Return [x, y] of the center of cell containing provided text 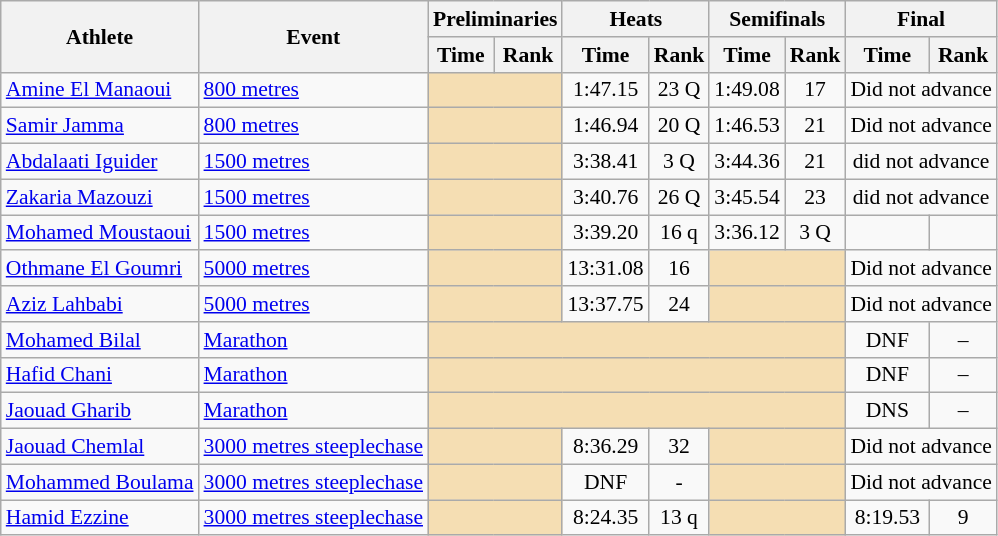
3:39.20 [605, 233]
Othmane El Goumri [100, 269]
3:36.12 [746, 233]
32 [680, 447]
Mohamed Moustaoui [100, 233]
Jaouad Chemlal [100, 447]
Amine El Manaoui [100, 90]
Mohamed Bilal [100, 340]
Mohammed Boulama [100, 482]
DNS [887, 411]
1:47.15 [605, 90]
3:40.76 [605, 197]
Event [314, 36]
Jaouad Gharib [100, 411]
1:49.08 [746, 90]
Preliminaries [495, 19]
1:46.94 [605, 126]
24 [680, 304]
Heats [636, 19]
8:19.53 [887, 518]
13:31.08 [605, 269]
Hamid Ezzine [100, 518]
Final [921, 19]
- [680, 482]
Abdalaati Iguider [100, 162]
8:36.29 [605, 447]
Samir Jamma [100, 126]
3:38.41 [605, 162]
23 Q [680, 90]
1:46.53 [746, 126]
16 q [680, 233]
13 q [680, 518]
3:45.54 [746, 197]
9 [962, 518]
Aziz Lahbabi [100, 304]
16 [680, 269]
Semifinals [777, 19]
8:24.35 [605, 518]
13:37.75 [605, 304]
Athlete [100, 36]
3:44.36 [746, 162]
23 [816, 197]
Zakaria Mazouzi [100, 197]
Hafid Chani [100, 375]
20 Q [680, 126]
17 [816, 90]
26 Q [680, 197]
